Find where the given text appears and provide that cell's center as (x, y) coordinate. 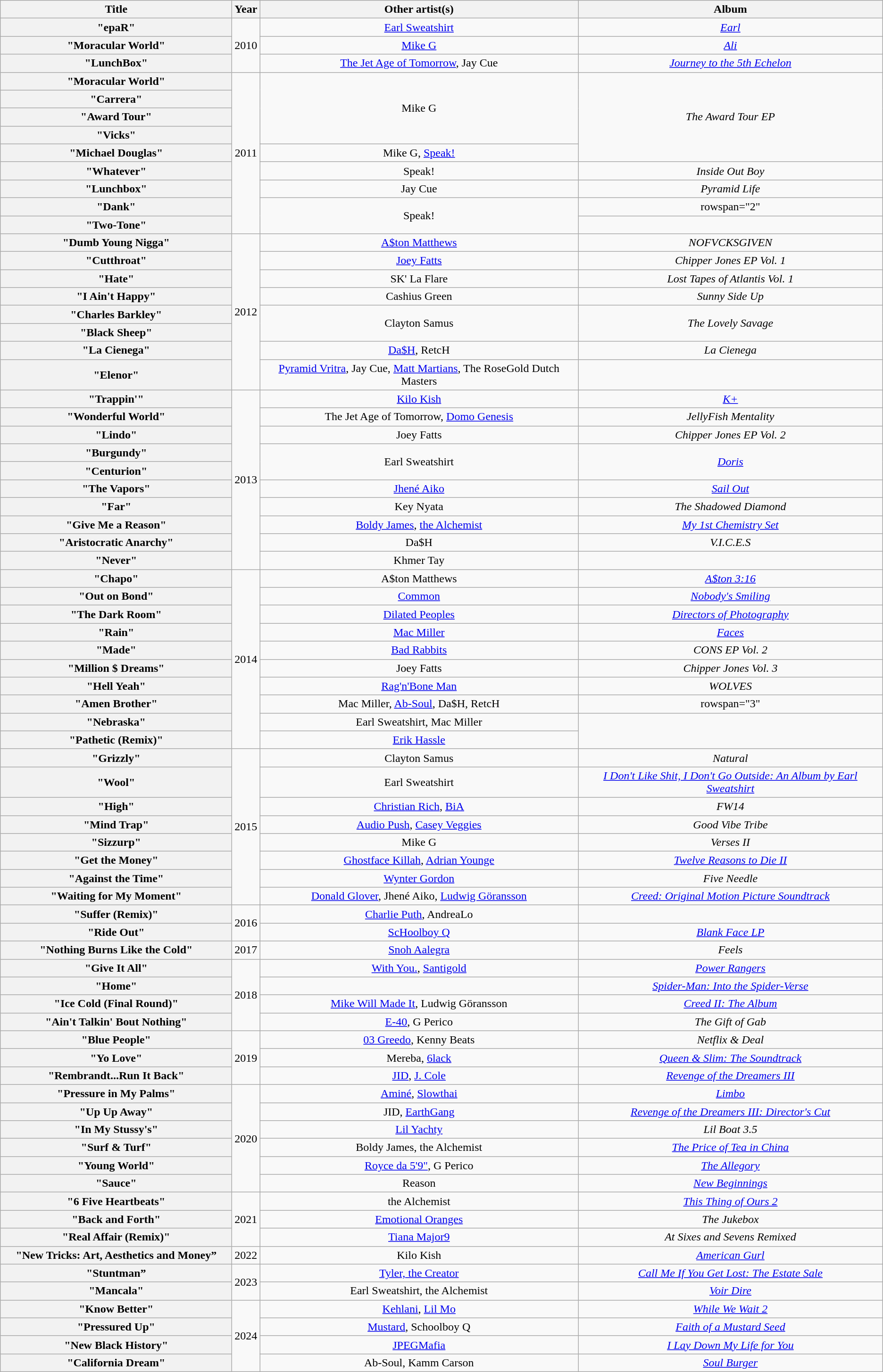
"I Ain't Happy" (116, 297)
2016 (246, 923)
JID, EarthGang (419, 1111)
rowspan="3" (731, 704)
"Trappin'" (116, 399)
"Amen Brother" (116, 704)
The Price of Tea in China (731, 1148)
Earl Sweatshirt, Mac Miller (419, 722)
Twelve Reasons to Die II (731, 860)
Earl (731, 27)
"Sizzurp" (116, 843)
"Elenor" (116, 374)
Spider-Man: Into the Spider-Verse (731, 986)
Royce da 5'9", G Perico (419, 1165)
I Lay Down My Life for You (731, 1345)
Journey to the 5th Echelon (731, 63)
2023 (246, 1282)
The Jukebox (731, 1219)
2019 (246, 1058)
Jhené Aiko (419, 488)
Chipper Jones EP Vol. 1 (731, 261)
At Sixes and Sevens Remixed (731, 1237)
03 Greedo, Kenny Beats (419, 1040)
Lil Boat 3.5 (731, 1130)
Five Needle (731, 878)
JellyFish Mentality (731, 417)
The Allegory (731, 1165)
"Black Sheep" (116, 332)
Blank Face LP (731, 932)
2015 (246, 827)
"Grizzly" (116, 758)
New Beginnings (731, 1183)
"La Cienega" (116, 350)
"epaR" (116, 27)
The Gift of Gab (731, 1022)
The Jet Age of Tomorrow, Domo Genesis (419, 417)
K+ (731, 399)
2021 (246, 1219)
WOLVES (731, 686)
"Two-Tone" (116, 225)
Aminé, Slowthai (419, 1093)
"Charles Barkley" (116, 314)
Emotional Oranges (419, 1219)
Revenge of the Dreamers III: Director's Cut (731, 1111)
E-40, G Perico (419, 1022)
Revenge of the Dreamers III (731, 1075)
Earl Sweatshirt, the Alchemist (419, 1291)
With You., Santigold (419, 968)
"Hate" (116, 279)
"Far" (116, 506)
2022 (246, 1255)
"The Vapors" (116, 488)
Pyramid Life (731, 189)
JPEGMafia (419, 1345)
Wynter Gordon (419, 878)
"Pathetic (Remix)" (116, 740)
Sunny Side Up (731, 297)
Ab-Soul, Kamm Carson (419, 1363)
Queen & Slim: The Soundtrack (731, 1058)
2014 (246, 659)
"Centurion" (116, 471)
"Cutthroat" (116, 261)
FW14 (731, 806)
"Aristocratic Anarchy" (116, 543)
I Don't Like Shit, I Don't Go Outside: An Album by Earl Sweatshirt (731, 782)
NOFVCKSGIVEN (731, 243)
Da$H (419, 543)
"Rembrandt...Run It Back" (116, 1075)
the Alchemist (419, 1201)
Other artist(s) (419, 9)
"Against the Time" (116, 878)
"Carrera" (116, 99)
While We Wait 2 (731, 1309)
Soul Burger (731, 1363)
"Dank" (116, 207)
JID, J. Cole (419, 1075)
Christian Rich, BiA (419, 806)
"Hell Yeah" (116, 686)
Dilated Peoples (419, 614)
"The Dark Room" (116, 614)
2011 (246, 153)
"Wool" (116, 782)
Bad Rabbits (419, 650)
"Chapo" (116, 579)
Faith of a Mustard Seed (731, 1327)
Khmer Tay (419, 561)
"Up Up Away" (116, 1111)
Netflix & Deal (731, 1040)
Erik Hassle (419, 740)
"Surf & Turf" (116, 1148)
Good Vibe Tribe (731, 825)
Ali (731, 45)
"Nebraska" (116, 722)
Key Nyata (419, 506)
Mike Will Made It, Ludwig Göransson (419, 1004)
Doris (731, 462)
"Yo Love" (116, 1058)
"Suffer (Remix)" (116, 914)
The Award Tour EP (731, 117)
"Ride Out" (116, 932)
Jay Cue (419, 189)
"Vicks" (116, 135)
Charlie Puth, AndreaLo (419, 914)
American Gurl (731, 1255)
"Nothing Burns Like the Cold" (116, 950)
"Real Affair (Remix)" (116, 1237)
"LunchBox" (116, 63)
"Stuntman” (116, 1273)
2024 (246, 1336)
Mereba, 6lack (419, 1058)
Year (246, 9)
SK' La Flare (419, 279)
Tiana Major9 (419, 1237)
A$ton 3:16 (731, 579)
Lost Tapes of Atlantis Vol. 1 (731, 279)
Audio Push, Casey Veggies (419, 825)
"Give Me a Reason" (116, 525)
Natural (731, 758)
"Award Tour" (116, 117)
Snoh Aalegra (419, 950)
Voir Dire (731, 1291)
"Dumb Young Nigga" (116, 243)
Reason (419, 1183)
"Sauce" (116, 1183)
"Ain't Talkin' Bout Nothing" (116, 1022)
"Ice Cold (Final Round)" (116, 1004)
Mac Miller, Ab-Soul, Da$H, RetcH (419, 704)
"New Black History" (116, 1345)
"California Dream" (116, 1363)
"Million $ Dreams" (116, 668)
"Pressured Up" (116, 1327)
Creed II: The Album (731, 1004)
"Rain" (116, 632)
This Thing of Ours 2 (731, 1201)
Da$H, RetcH (419, 350)
Faces (731, 632)
"Home" (116, 986)
Power Rangers (731, 968)
"Mind Trap" (116, 825)
rowspan="2" (731, 207)
"Out on Bond" (116, 596)
"Pressure in My Palms" (116, 1093)
"Young World" (116, 1165)
"Michael Douglas" (116, 153)
Mustard, Schoolboy Q (419, 1327)
Call Me If You Get Lost: The Estate Sale (731, 1273)
Pyramid Vritra, Jay Cue, Matt Martians, The RoseGold Dutch Masters (419, 374)
Limbo (731, 1093)
Kehlani, Lil Mo (419, 1309)
Sail Out (731, 488)
"Give It All" (116, 968)
Title (116, 9)
Feels (731, 950)
2018 (246, 995)
"Wonderful World" (116, 417)
Cashius Green (419, 297)
"Get the Money" (116, 860)
V.I.C.E.S (731, 543)
Mac Miller (419, 632)
My 1st Chemistry Set (731, 525)
"Whatever" (116, 171)
CONS EP Vol. 2 (731, 650)
La Cienega (731, 350)
ScHoolboy Q (419, 932)
The Shadowed Diamond (731, 506)
Chipper Jones Vol. 3 (731, 668)
Mike G, Speak! (419, 153)
"Waiting for My Moment" (116, 896)
Verses II (731, 843)
Nobody's Smiling (731, 596)
Chipper Jones EP Vol. 2 (731, 435)
"Lunchbox" (116, 189)
"6 Five Heartbeats" (116, 1201)
Directors of Photography (731, 614)
"Made" (116, 650)
Creed: Original Motion Picture Soundtrack (731, 896)
The Jet Age of Tomorrow, Jay Cue (419, 63)
Lil Yachty (419, 1130)
"High" (116, 806)
"Never" (116, 561)
"Lindo" (116, 435)
2017 (246, 950)
Ghostface Killah, Adrian Younge (419, 860)
"Back and Forth" (116, 1219)
2010 (246, 45)
"Mancala" (116, 1291)
"Burgundy" (116, 453)
Rag'n'Bone Man (419, 686)
"In My Stussy's" (116, 1130)
"New Tricks: Art, Aesthetics and Money” (116, 1255)
2020 (246, 1138)
Tyler, the Creator (419, 1273)
Common (419, 596)
"Know Better" (116, 1309)
2013 (246, 480)
"Blue People" (116, 1040)
2012 (246, 312)
The Lovely Savage (731, 323)
Inside Out Boy (731, 171)
Donald Glover, Jhené Aiko, Ludwig Göransson (419, 896)
Album (731, 9)
